Pinpoint the cell where the given text exists, returning its (x, y) midpoint coordinate. 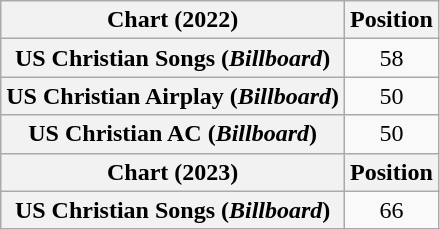
US Christian Airplay (Billboard) (173, 96)
66 (392, 210)
US Christian AC (Billboard) (173, 134)
Chart (2022) (173, 20)
Chart (2023) (173, 172)
58 (392, 58)
